Extract the (X, Y) coordinate from the center of the cell holding the provided text.  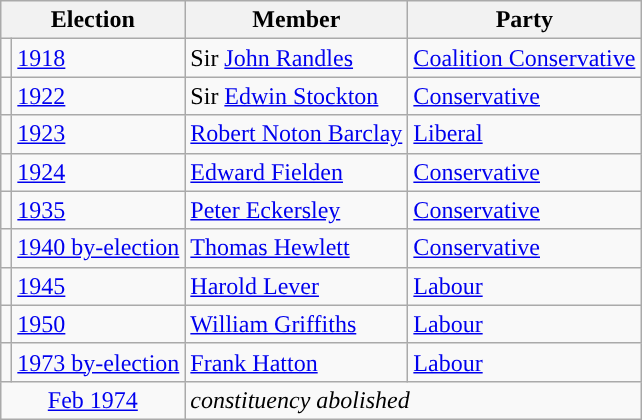
1922 (98, 96)
Harold Lever (296, 286)
1973 by-election (98, 362)
Election (93, 20)
1924 (98, 172)
Thomas Hewlett (296, 248)
Edward Fielden (296, 172)
1918 (98, 58)
William Griffiths (296, 324)
constituency abolished (413, 400)
1950 (98, 324)
Feb 1974 (93, 400)
1923 (98, 134)
1935 (98, 210)
Liberal (524, 134)
1940 by-election (98, 248)
Sir John Randles (296, 58)
1945 (98, 286)
Party (524, 20)
Peter Eckersley (296, 210)
Sir Edwin Stockton (296, 96)
Coalition Conservative (524, 58)
Member (296, 20)
Frank Hatton (296, 362)
Robert Noton Barclay (296, 134)
